Identify which cell holds the provided text, then report its (x, y) central coordinate. 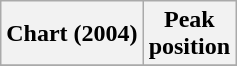
Chart (2004) (72, 34)
Peakposition (189, 34)
